Return the [X, Y] coordinate for the center point of the cell that contains the specified text.  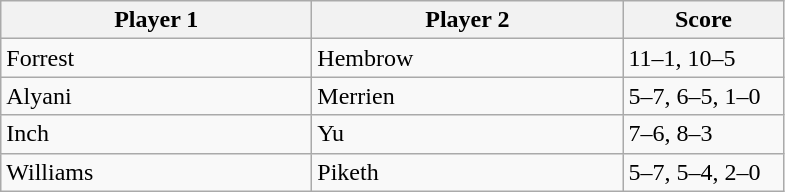
Player 1 [156, 20]
5–7, 5–4, 2–0 [704, 172]
7–6, 8–3 [704, 134]
Hembrow [468, 58]
Inch [156, 134]
Player 2 [468, 20]
5–7, 6–5, 1–0 [704, 96]
11–1, 10–5 [704, 58]
Forrest [156, 58]
Alyani [156, 96]
Yu [468, 134]
Williams [156, 172]
Score [704, 20]
Piketh [468, 172]
Merrien [468, 96]
